From the cell containing the given text, extract its center point as (X, Y) coordinate. 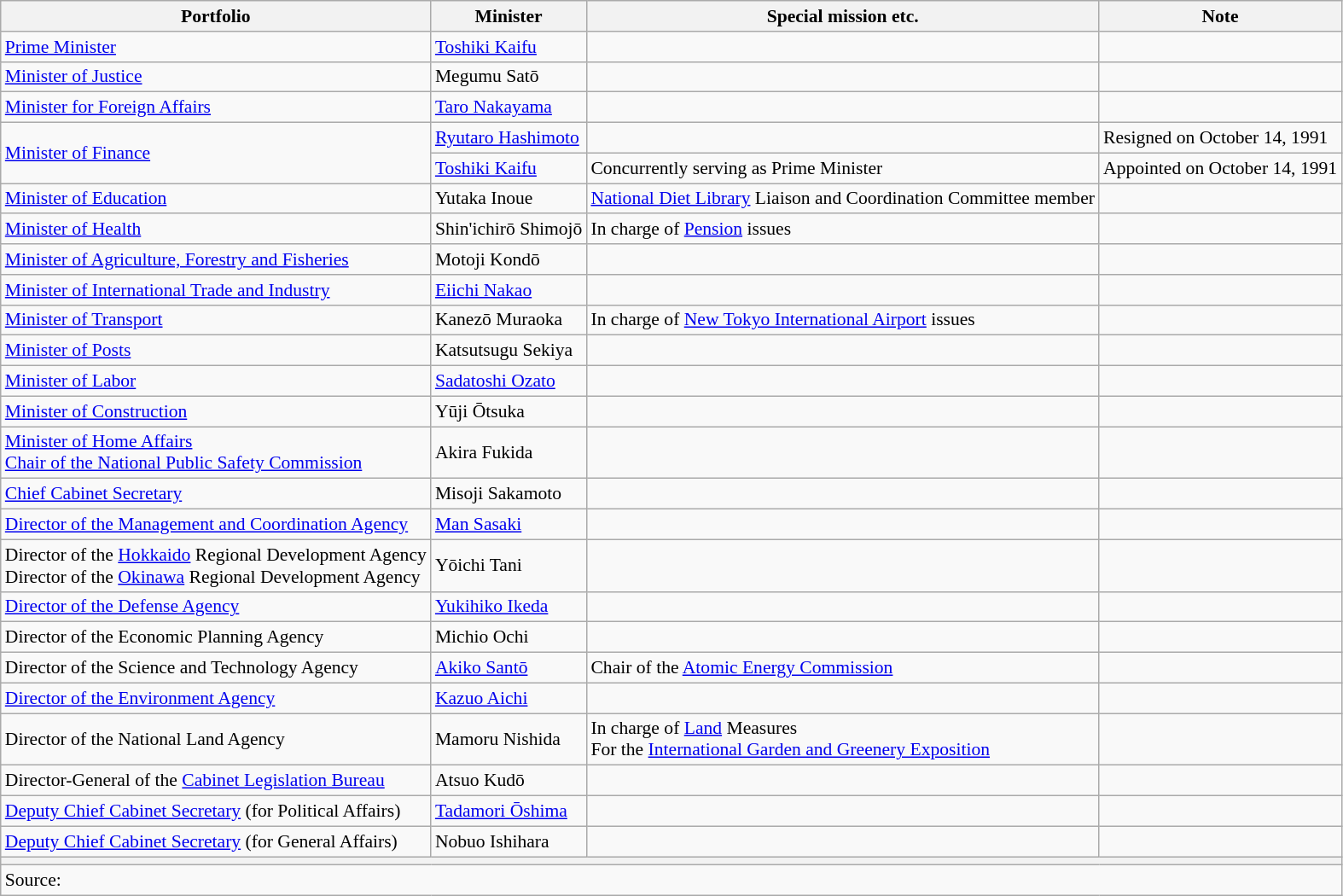
Deputy Chief Cabinet Secretary (for General Affairs) (216, 841)
Director-General of the Cabinet Legislation Bureau (216, 781)
Yutaka Inoue (509, 199)
Michio Ochi (509, 637)
Minister of Construction (216, 411)
Akiko Santō (509, 668)
Minister of Agriculture, Forestry and Fisheries (216, 259)
Minister of Home AffairsChair of the National Public Safety Commission (216, 452)
Director of the Environment Agency (216, 698)
Minister of International Trade and Industry (216, 290)
In charge of New Tokyo International Airport issues (843, 320)
Director of the Defense Agency (216, 607)
Deputy Chief Cabinet Secretary (for Political Affairs) (216, 812)
Prime Minister (216, 47)
Director of the Economic Planning Agency (216, 637)
Yōichi Tani (509, 565)
Nobuo Ishihara (509, 841)
Mamoru Nishida (509, 739)
Chief Cabinet Secretary (216, 494)
Minister of Labor (216, 381)
Motoji Kondō (509, 259)
Minister for Foreign Affairs (216, 108)
Chair of the Atomic Energy Commission (843, 668)
Ryutaro Hashimoto (509, 138)
Taro Nakayama (509, 108)
Akira Fukida (509, 452)
Minister of Health (216, 230)
Kazuo Aichi (509, 698)
Special mission etc. (843, 16)
Tadamori Ōshima (509, 812)
Atsuo Kudō (509, 781)
National Diet Library Liaison and Coordination Committee member (843, 199)
Sadatoshi Ozato (509, 381)
Kanezō Muraoka (509, 320)
Megumu Satō (509, 77)
Minister of Posts (216, 351)
In charge of Land MeasuresFor the International Garden and Greenery Exposition (843, 739)
Portfolio (216, 16)
Director of the Science and Technology Agency (216, 668)
Man Sasaki (509, 525)
Appointed on October 14, 1991 (1220, 168)
Source: (671, 881)
Director of the Hokkaido Regional Development AgencyDirector of the Okinawa Regional Development Agency (216, 565)
Note (1220, 16)
Minister of Justice (216, 77)
Shin'ichirō Shimojō (509, 230)
Director of the National Land Agency (216, 739)
Minister (509, 16)
Minister of Education (216, 199)
Misoji Sakamoto (509, 494)
Concurrently serving as Prime Minister (843, 168)
In charge of Pension issues (843, 230)
Katsutsugu Sekiya (509, 351)
Director of the Management and Coordination Agency (216, 525)
Minister of Transport (216, 320)
Resigned on October 14, 1991 (1220, 138)
Minister of Finance (216, 154)
Yūji Ōtsuka (509, 411)
Yukihiko Ikeda (509, 607)
Eiichi Nakao (509, 290)
